Detect which cell encompasses the target text, then output its (X, Y) center coordinate. 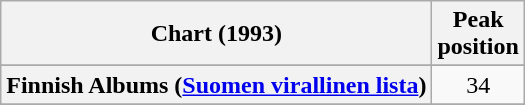
Finnish Albums (Suomen virallinen lista) (216, 85)
Chart (1993) (216, 34)
Peakposition (478, 34)
34 (478, 85)
